Find where the given text appears and provide that cell's center as [X, Y] coordinate. 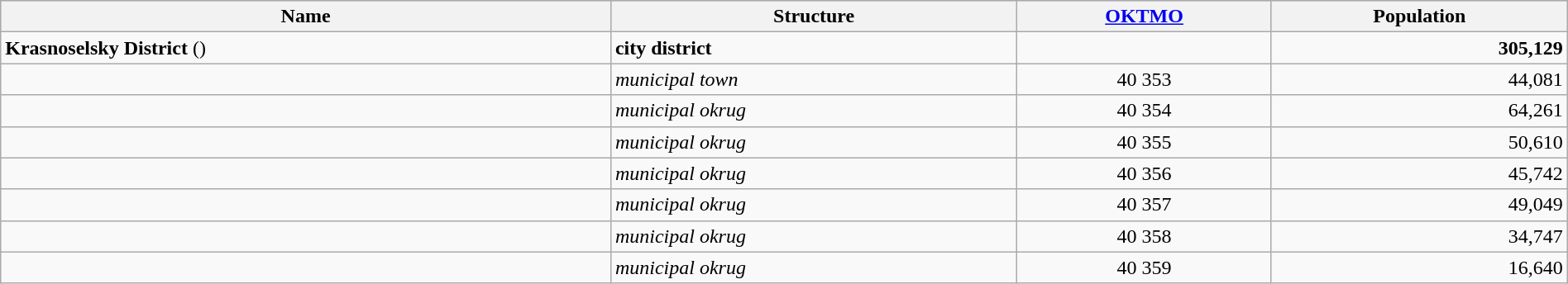
OKTMO [1145, 17]
49,049 [1419, 205]
40 356 [1145, 173]
64,261 [1419, 111]
305,129 [1419, 48]
40 359 [1145, 267]
44,081 [1419, 79]
40 358 [1145, 236]
Name [306, 17]
Structure [814, 17]
45,742 [1419, 173]
city district [814, 48]
40 355 [1145, 142]
40 357 [1145, 205]
municipal town [814, 79]
34,747 [1419, 236]
Population [1419, 17]
40 353 [1145, 79]
16,640 [1419, 267]
40 354 [1145, 111]
50,610 [1419, 142]
Krasnoselsky District () [306, 48]
